Return the [x, y] coordinate for the center point of the cell that contains the specified text.  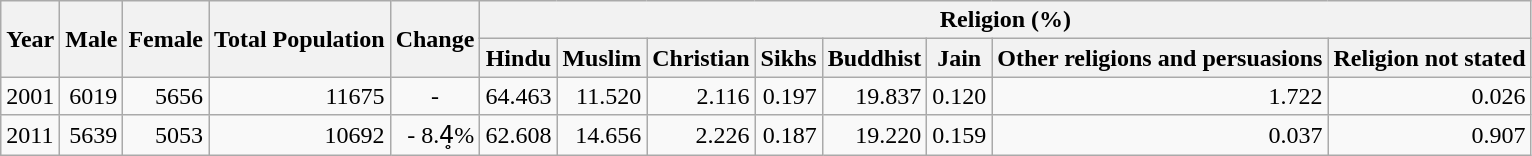
11675 [300, 96]
- 8.4̥% [435, 135]
6019 [92, 96]
19.220 [874, 135]
Male [92, 39]
2011 [30, 135]
0.037 [1160, 135]
5656 [166, 96]
Hindu [518, 58]
Christian [701, 58]
2.116 [701, 96]
14.656 [602, 135]
Buddhist [874, 58]
Total Population [300, 39]
0.197 [788, 96]
0.026 [1430, 96]
- [435, 96]
10692 [300, 135]
Year [30, 39]
Jain [960, 58]
2001 [30, 96]
Religion not stated [1430, 58]
5053 [166, 135]
Change [435, 39]
Religion (%) [1006, 20]
2.226 [701, 135]
Female [166, 39]
Muslim [602, 58]
0.187 [788, 135]
0.159 [960, 135]
62.608 [518, 135]
11.520 [602, 96]
Sikhs [788, 58]
1.722 [1160, 96]
0.907 [1430, 135]
Other religions and persuasions [1160, 58]
64.463 [518, 96]
19.837 [874, 96]
0.120 [960, 96]
5639 [92, 135]
